Extract the [X, Y] coordinate from the center of the cell holding the provided text.  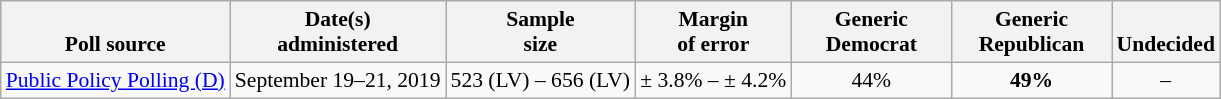
523 (LV) – 656 (LV) [541, 80]
Poll source [116, 32]
September 19–21, 2019 [338, 80]
± 3.8% – ± 4.2% [713, 80]
Marginof error [713, 32]
Public Policy Polling (D) [116, 80]
GenericDemocrat [871, 32]
GenericRepublican [1031, 32]
Samplesize [541, 32]
44% [871, 80]
Date(s)administered [338, 32]
– [1166, 80]
49% [1031, 80]
Undecided [1166, 32]
